Find where the given text appears and provide that cell's center as (x, y) coordinate. 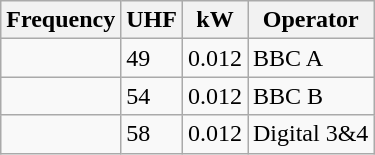
kW (214, 20)
58 (152, 134)
BBC A (311, 58)
Operator (311, 20)
UHF (152, 20)
54 (152, 96)
BBC B (311, 96)
Frequency (61, 20)
Digital 3&4 (311, 134)
49 (152, 58)
